Identify which cell holds the provided text, then report its (x, y) central coordinate. 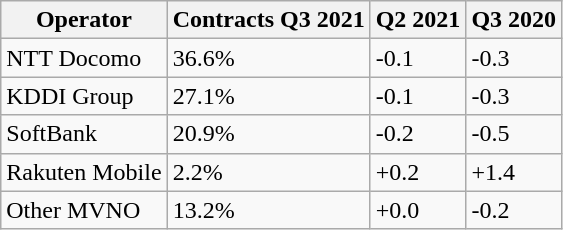
2.2% (268, 172)
27.1% (268, 96)
KDDI Group (84, 96)
Contracts Q3 2021 (268, 20)
+1.4 (514, 172)
Rakuten Mobile (84, 172)
Q3 2020 (514, 20)
+0.0 (418, 210)
-0.5 (514, 134)
Operator (84, 20)
Other MVNO (84, 210)
+0.2 (418, 172)
NTT Docomo (84, 58)
13.2% (268, 210)
SoftBank (84, 134)
20.9% (268, 134)
Q2 2021 (418, 20)
36.6% (268, 58)
